Extract the [X, Y] coordinate from the center of the cell holding the provided text.  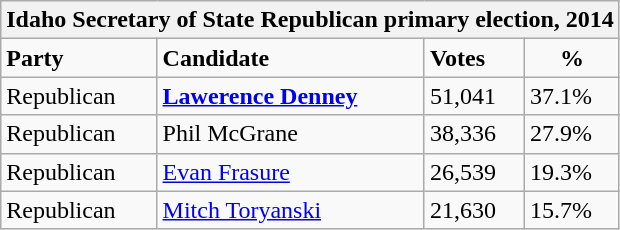
Mitch Toryanski [290, 210]
27.9% [572, 134]
37.1% [572, 96]
Idaho Secretary of State Republican primary election, 2014 [310, 20]
51,041 [474, 96]
19.3% [572, 172]
Evan Frasure [290, 172]
21,630 [474, 210]
26,539 [474, 172]
38,336 [474, 134]
Lawerence Denney [290, 96]
Votes [474, 58]
15.7% [572, 210]
Phil McGrane [290, 134]
% [572, 58]
Party [79, 58]
Candidate [290, 58]
